Locate the cell with the specified text and output its [X, Y] center coordinate. 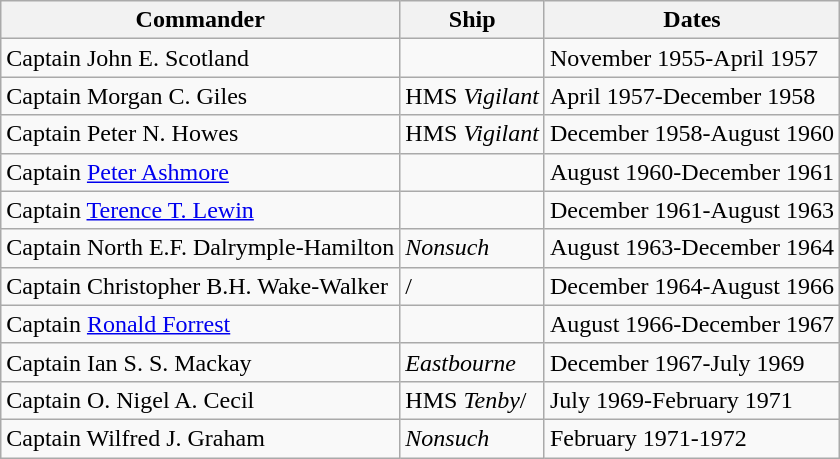
August 1966-December 1967 [692, 324]
February 1971-1972 [692, 438]
April 1957-December 1958 [692, 96]
Eastbourne [472, 362]
Captain Wilfred J. Graham [200, 438]
Captain John E. Scotland [200, 58]
Captain O. Nigel A. Cecil [200, 400]
Captain North E.F. Dalrymple-Hamilton [200, 248]
December 1958-August 1960 [692, 134]
November 1955-April 1957 [692, 58]
Captain Terence T. Lewin [200, 210]
July 1969-February 1971 [692, 400]
December 1964-August 1966 [692, 286]
/ [472, 286]
HMS Tenby/ [472, 400]
Captain Christopher B.H. Wake-Walker [200, 286]
August 1960-December 1961 [692, 172]
August 1963-December 1964 [692, 248]
December 1961-August 1963 [692, 210]
Captain Morgan C. Giles [200, 96]
Ship [472, 20]
Captain Ian S. S. Mackay [200, 362]
Commander [200, 20]
Captain Peter Ashmore [200, 172]
December 1967-July 1969 [692, 362]
Captain Peter N. Howes [200, 134]
Captain Ronald Forrest [200, 324]
Dates [692, 20]
